Output the [x, y] coordinate of the center of the cell containing the given text.  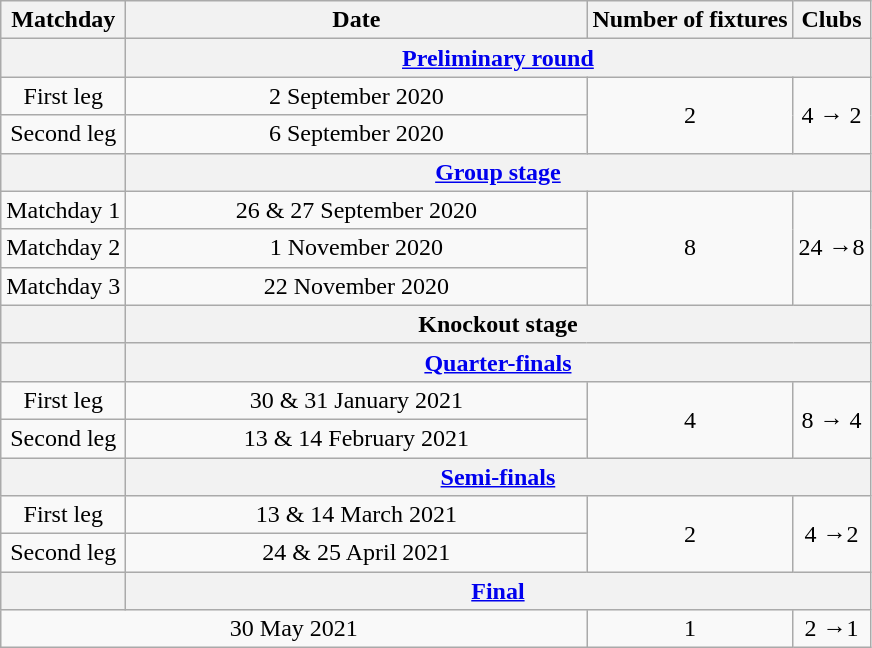
Semi-finals [498, 477]
Matchday [64, 20]
30 May 2021 [294, 629]
Matchday 1 [64, 210]
Number of fixtures [690, 20]
8 → 4 [832, 419]
4 [690, 419]
26 & 27 September 2020 [356, 210]
4 →2 [832, 534]
Quarter-finals [498, 362]
22 November 2020 [356, 286]
Matchday 3 [64, 286]
Matchday 2 [64, 248]
24 →8 [832, 248]
13 & 14 March 2021 [356, 515]
1 [690, 629]
Group stage [498, 172]
2 →1 [832, 629]
Knockout stage [498, 324]
8 [690, 248]
4 → 2 [832, 115]
Preliminary round [498, 58]
30 & 31 January 2021 [356, 400]
Date [356, 20]
24 & 25 April 2021 [356, 553]
Clubs [832, 20]
6 September 2020 [356, 134]
2 September 2020 [356, 96]
13 & 14 February 2021 [356, 438]
1 November 2020 [356, 248]
Final [498, 591]
